Scan for the cell matching the given text and deliver its (x, y) coordinate at center. 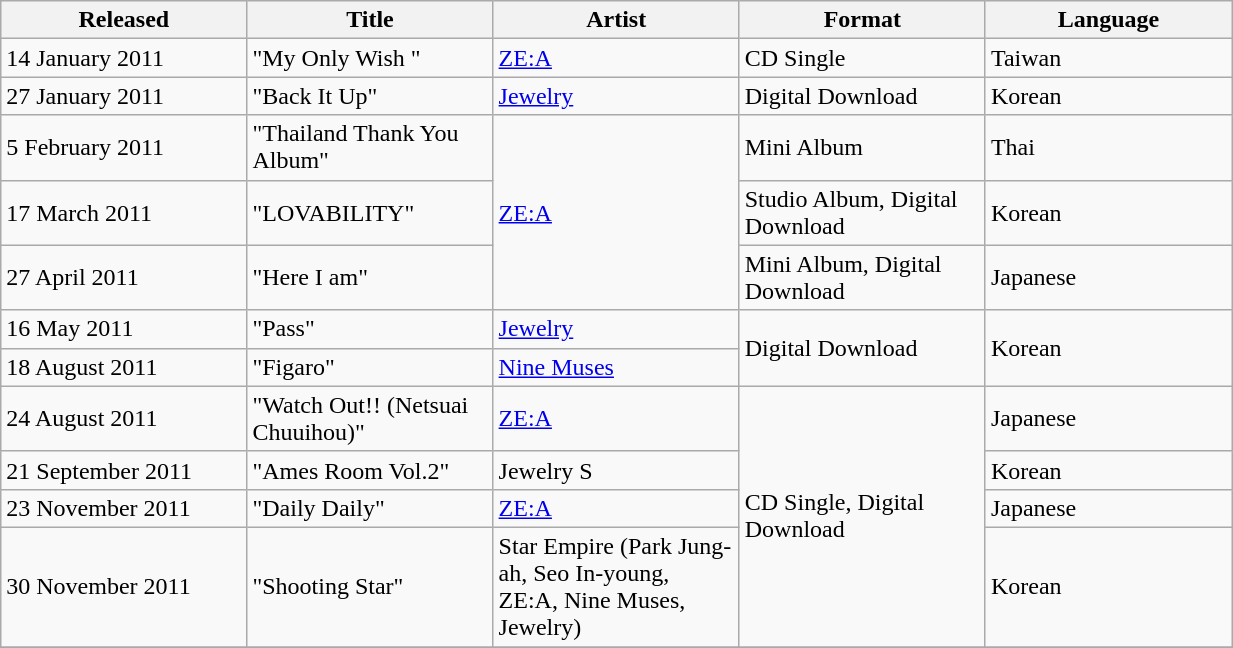
Format (862, 20)
"Figaro" (370, 367)
Mini Album (862, 148)
27 April 2011 (124, 278)
14 January 2011 (124, 58)
30 November 2011 (124, 586)
Released (124, 20)
"Watch Out!! (Netsuai Chuuihou)" (370, 418)
"Here I am" (370, 278)
Thai (1108, 148)
17 March 2011 (124, 212)
CD Single, Digital Download (862, 516)
5 February 2011 (124, 148)
Mini Album, Digital Download (862, 278)
"Shooting Star" (370, 586)
23 November 2011 (124, 508)
"Back It Up" (370, 96)
"LOVABILITY" (370, 212)
Star Empire (Park Jung-ah, Seo In-young, ZE:A, Nine Muses, Jewelry) (616, 586)
Nine Muses (616, 367)
"Pass" (370, 329)
"My Only Wish " (370, 58)
24 August 2011 (124, 418)
Jewelry S (616, 470)
CD Single (862, 58)
Title (370, 20)
Taiwan (1108, 58)
"Ames Room Vol.2" (370, 470)
16 May 2011 (124, 329)
"Daily Daily" (370, 508)
18 August 2011 (124, 367)
21 September 2011 (124, 470)
Artist (616, 20)
27 January 2011 (124, 96)
Language (1108, 20)
Studio Album, Digital Download (862, 212)
"Thailand Thank You Album" (370, 148)
